Pinpoint the cell where the given text exists, returning its (x, y) midpoint coordinate. 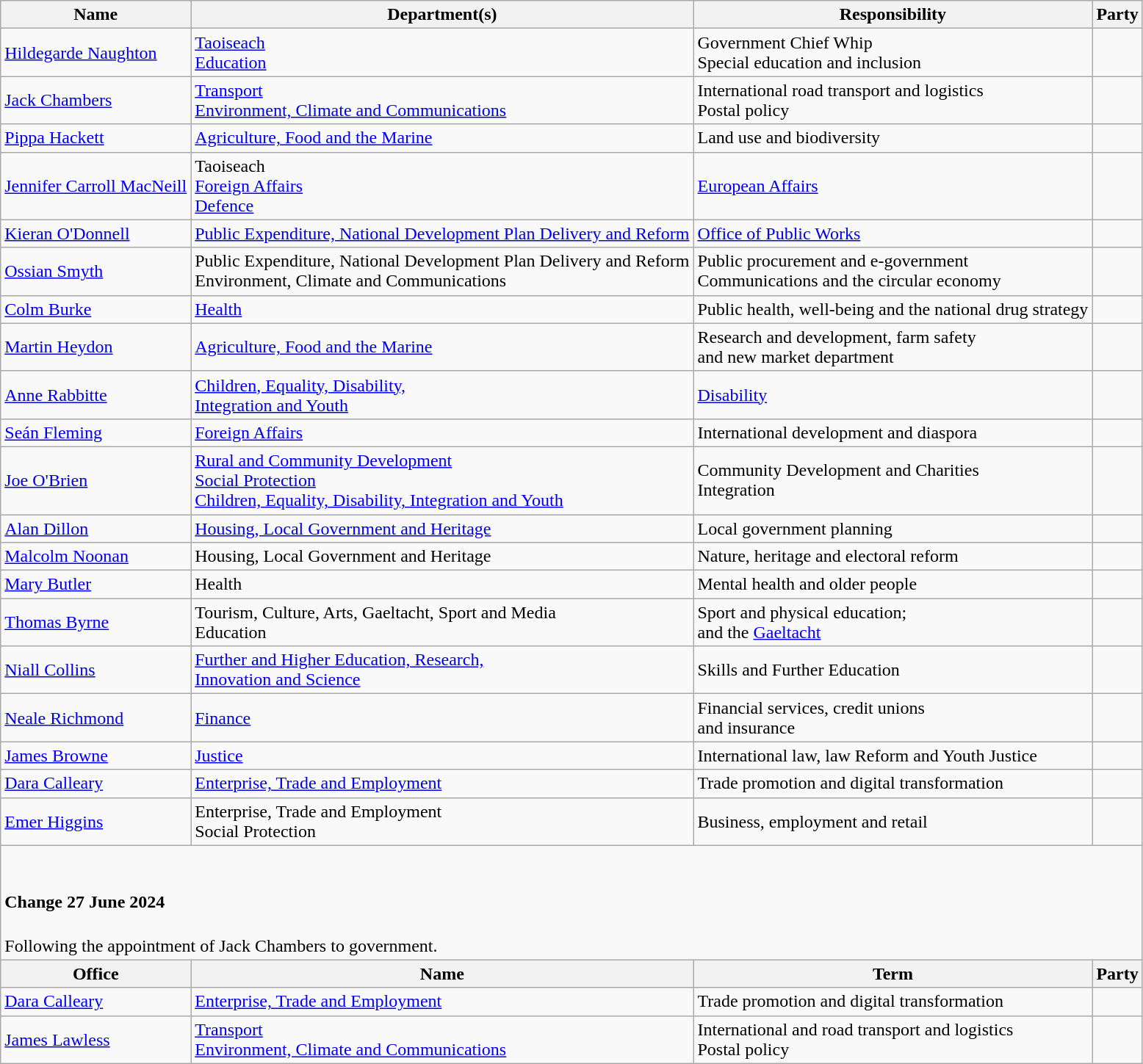
Kieran O'Donnell (95, 234)
International road transport and logisticsPostal policy (893, 100)
Public health, well-being and the national drug strategy (893, 309)
Neale Richmond (95, 718)
Jennifer Carroll MacNeill (95, 186)
Thomas Byrne (95, 623)
Justice (442, 756)
Business, employment and retail (893, 821)
Public Expenditure, National Development Plan Delivery and ReformEnvironment, Climate and Communications (442, 272)
Foreign Affairs (442, 433)
Enterprise, Trade and EmploymentSocial Protection (442, 821)
Jack Chambers (95, 100)
Skills and Further Education (893, 670)
Colm Burke (95, 309)
Financial services, credit unionsand insurance (893, 718)
Public procurement and e-governmentCommunications and the circular economy (893, 272)
James Browne (95, 756)
International law, law Reform and Youth Justice (893, 756)
Research and development, farm safetyand new market department (893, 347)
TaoiseachEducation (442, 53)
Local government planning (893, 528)
Niall Collins (95, 670)
Martin Heydon (95, 347)
International and road transport and logisticsPostal policy (893, 1040)
Term (893, 974)
Mental health and older people (893, 585)
International development and diaspora (893, 433)
Seán Fleming (95, 433)
Government Chief WhipSpecial education and inclusion (893, 53)
Pippa Hackett (95, 138)
James Lawless (95, 1040)
Malcolm Noonan (95, 557)
Office of Public Works (893, 234)
Office (95, 974)
Land use and biodiversity (893, 138)
Joe O'Brien (95, 480)
Hildegarde Naughton (95, 53)
Anne Rabbitte (95, 395)
TaoiseachForeign AffairsDefence (442, 186)
Tourism, Culture, Arts, Gaeltacht, Sport and MediaEducation (442, 623)
European Affairs (893, 186)
Change 27 June 2024Following the appointment of Jack Chambers to government. (571, 902)
Ossian Smyth (95, 272)
Department(s) (442, 15)
Public Expenditure, National Development Plan Delivery and Reform (442, 234)
Disability (893, 395)
Children, Equality, Disability,Integration and Youth (442, 395)
Nature, heritage and electoral reform (893, 557)
Responsibility (893, 15)
Community Development and CharitiesIntegration (893, 480)
Finance (442, 718)
Emer Higgins (95, 821)
Mary Butler (95, 585)
Further and Higher Education, Research,Innovation and Science (442, 670)
Alan Dillon (95, 528)
Rural and Community DevelopmentSocial ProtectionChildren, Equality, Disability, Integration and Youth (442, 480)
Sport and physical education;and the Gaeltacht (893, 623)
